Search for the cell housing the specified text and yield its (X, Y) center coordinate. 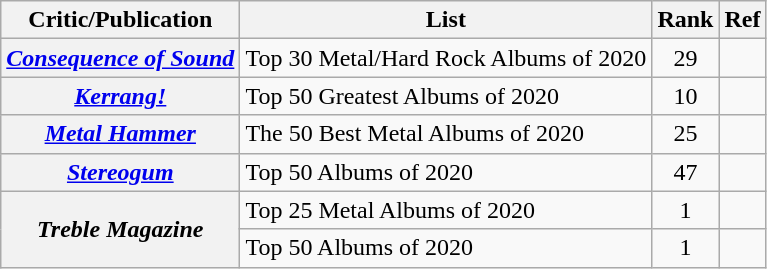
Top 25 Metal Albums of 2020 (446, 210)
10 (686, 96)
Metal Hammer (120, 134)
Consequence of Sound (120, 58)
Top 50 Greatest Albums of 2020 (446, 96)
29 (686, 58)
25 (686, 134)
Critic/Publication (120, 20)
Stereogum (120, 172)
Treble Magazine (120, 229)
Ref (742, 20)
Rank (686, 20)
47 (686, 172)
Kerrang! (120, 96)
Top 30 Metal/Hard Rock Albums of 2020 (446, 58)
The 50 Best Metal Albums of 2020 (446, 134)
List (446, 20)
